Determine the (x, y) coordinate at the center of the cell enclosing the given text.  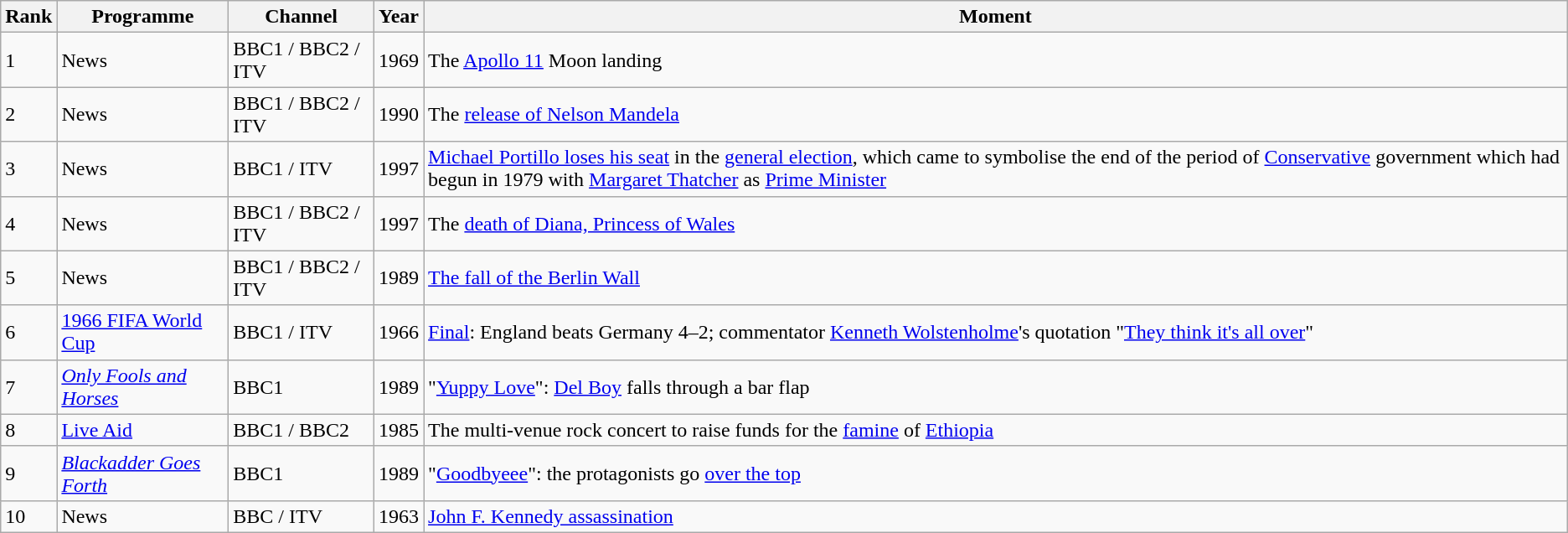
Live Aid (142, 430)
1 (28, 60)
Final: England beats Germany 4–2; commentator Kenneth Wolstenholme's quotation "They think it's all over" (996, 332)
1966 (399, 332)
The Apollo 11 Moon landing (996, 60)
Blackadder Goes Forth (142, 473)
The multi-venue rock concert to raise funds for the famine of Ethiopia (996, 430)
John F. Kennedy assassination (996, 516)
6 (28, 332)
5 (28, 278)
1985 (399, 430)
Programme (142, 17)
1990 (399, 114)
3 (28, 169)
BBC / ITV (302, 516)
Channel (302, 17)
7 (28, 387)
1969 (399, 60)
BBC1 / BBC2 (302, 430)
2 (28, 114)
1966 FIFA World Cup (142, 332)
Rank (28, 17)
Year (399, 17)
8 (28, 430)
4 (28, 223)
"Yuppy Love": Del Boy falls through a bar flap (996, 387)
1963 (399, 516)
"Goodbyeee": the protagonists go over the top (996, 473)
The fall of the Berlin Wall (996, 278)
The release of Nelson Mandela (996, 114)
The death of Diana, Princess of Wales (996, 223)
Moment (996, 17)
9 (28, 473)
10 (28, 516)
Only Fools and Horses (142, 387)
